Extract the (x, y) coordinate from the center of the cell holding the provided text.  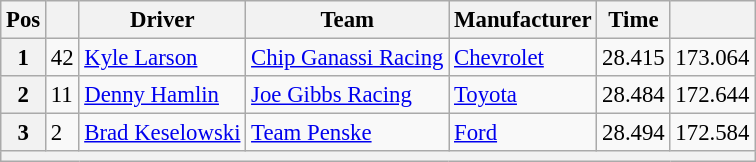
Team (348, 20)
3 (24, 133)
Manufacturer (523, 20)
Chevrolet (523, 58)
Ford (523, 133)
Pos (24, 20)
Denny Hamlin (162, 95)
42 (62, 58)
28.494 (634, 133)
11 (62, 95)
28.484 (634, 95)
Chip Ganassi Racing (348, 58)
Toyota (523, 95)
Joe Gibbs Racing (348, 95)
Time (634, 20)
Kyle Larson (162, 58)
28.415 (634, 58)
Driver (162, 20)
1 (24, 58)
172.644 (712, 95)
173.064 (712, 58)
Brad Keselowski (162, 133)
172.584 (712, 133)
Team Penske (348, 133)
